Pinpoint the cell where the given text exists, returning its (x, y) midpoint coordinate. 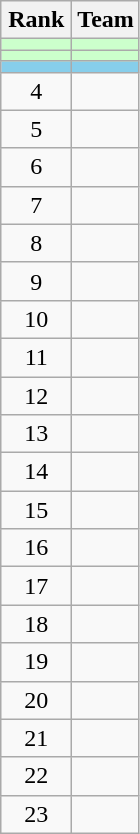
17 (36, 586)
12 (36, 395)
16 (36, 548)
10 (36, 319)
Team (106, 20)
11 (36, 357)
19 (36, 662)
14 (36, 472)
15 (36, 510)
4 (36, 91)
5 (36, 129)
7 (36, 205)
13 (36, 434)
20 (36, 700)
6 (36, 167)
9 (36, 281)
8 (36, 243)
Rank (36, 20)
18 (36, 624)
23 (36, 814)
22 (36, 776)
21 (36, 738)
